Search for the cell housing the specified text and yield its [x, y] center coordinate. 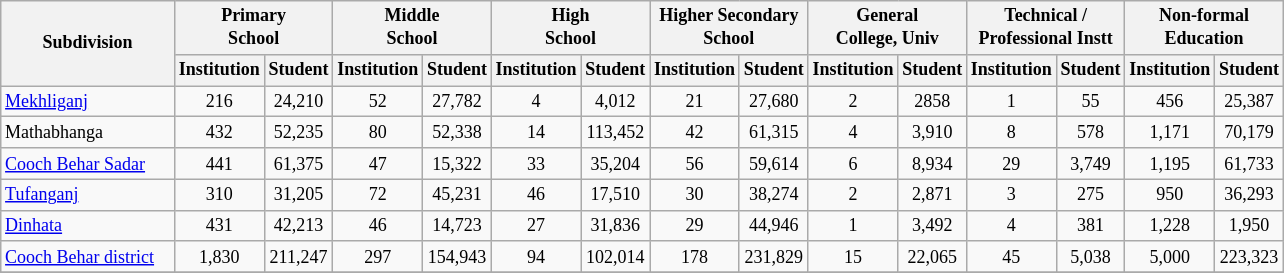
8 [1011, 132]
216 [219, 102]
24,210 [298, 102]
Cooch Behar Sadar [88, 164]
52,235 [298, 132]
59,614 [774, 164]
3,492 [932, 226]
25,387 [1250, 102]
21 [695, 102]
5,000 [1170, 256]
441 [219, 164]
381 [1090, 226]
14,723 [458, 226]
950 [1170, 194]
456 [1170, 102]
Technical /Professional Instt [1045, 28]
56 [695, 164]
33 [536, 164]
231,829 [774, 256]
52 [378, 102]
27 [536, 226]
4,012 [616, 102]
113,452 [616, 132]
14 [536, 132]
1,171 [1170, 132]
45,231 [458, 194]
27,680 [774, 102]
31,205 [298, 194]
15 [853, 256]
310 [219, 194]
Higher SecondarySchool [729, 28]
GeneralCollege, Univ [887, 28]
178 [695, 256]
17,510 [616, 194]
52,338 [458, 132]
154,943 [458, 256]
578 [1090, 132]
94 [536, 256]
2,871 [932, 194]
22,065 [932, 256]
223,323 [1250, 256]
Mathabhanga [88, 132]
MiddleSchool [412, 28]
5,038 [1090, 256]
61,315 [774, 132]
38,274 [774, 194]
35,204 [616, 164]
Dinhata [88, 226]
1,195 [1170, 164]
275 [1090, 194]
42,213 [298, 226]
211,247 [298, 256]
1,228 [1170, 226]
1,830 [219, 256]
31,836 [616, 226]
PrimarySchool [253, 28]
Subdivision [88, 44]
61,733 [1250, 164]
8,934 [932, 164]
61,375 [298, 164]
45 [1011, 256]
2858 [932, 102]
72 [378, 194]
Tufanganj [88, 194]
15,322 [458, 164]
30 [695, 194]
102,014 [616, 256]
432 [219, 132]
1,950 [1250, 226]
6 [853, 164]
3 [1011, 194]
297 [378, 256]
80 [378, 132]
Non-formalEducation [1204, 28]
HighSchool [570, 28]
Cooch Behar district [88, 256]
70,179 [1250, 132]
44,946 [774, 226]
27,782 [458, 102]
Mekhliganj [88, 102]
42 [695, 132]
3,910 [932, 132]
36,293 [1250, 194]
47 [378, 164]
55 [1090, 102]
3,749 [1090, 164]
431 [219, 226]
